Detect which cell encompasses the target text, then output its [x, y] center coordinate. 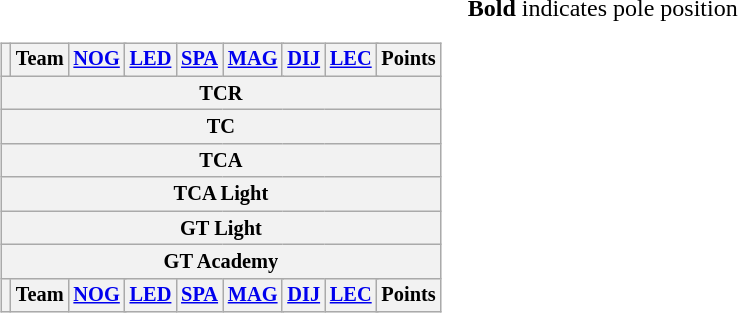
GT Academy [220, 262]
TCR [220, 93]
TCA Light [220, 194]
GT Light [220, 228]
TC [220, 127]
TCA [220, 161]
